Capture the cell that displays the provided text and extract its [X, Y] central coordinate. 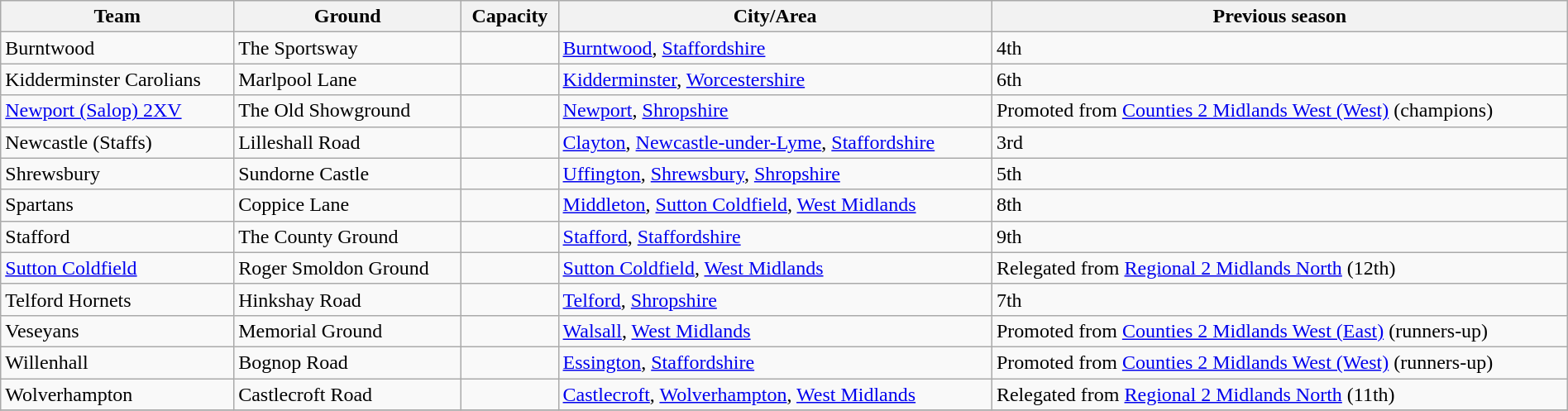
Ground [347, 17]
Team [117, 17]
Sundorne Castle [347, 174]
City/Area [775, 17]
Telford Hornets [117, 299]
Castlecroft Road [347, 394]
8th [1279, 205]
The County Ground [347, 237]
Uffington, Shrewsbury, Shropshire [775, 174]
Sutton Coldfield, West Midlands [775, 268]
Newport (Salop) 2XV [117, 111]
Willenhall [117, 362]
Hinkshay Road [347, 299]
Roger Smoldon Ground [347, 268]
Kidderminster Carolians [117, 79]
Telford, Shropshire [775, 299]
5th [1279, 174]
Shrewsbury [117, 174]
The Old Showground [347, 111]
Essington, Staffordshire [775, 362]
7th [1279, 299]
Promoted from Counties 2 Midlands West (East) (runners-up) [1279, 331]
6th [1279, 79]
Wolverhampton [117, 394]
Bognop Road [347, 362]
Coppice Lane [347, 205]
9th [1279, 237]
Walsall, West Midlands [775, 331]
Clayton, Newcastle-under-Lyme, Staffordshire [775, 142]
The Sportsway [347, 48]
4th [1279, 48]
Newport, Shropshire [775, 111]
Newcastle (Staffs) [117, 142]
Memorial Ground [347, 331]
Lilleshall Road [347, 142]
Sutton Coldfield [117, 268]
3rd [1279, 142]
Stafford, Staffordshire [775, 237]
Spartans [117, 205]
Burntwood [117, 48]
Burntwood, Staffordshire [775, 48]
Previous season [1279, 17]
Promoted from Counties 2 Midlands West (West) (runners-up) [1279, 362]
Relegated from Regional 2 Midlands North (11th) [1279, 394]
Stafford [117, 237]
Castlecroft, Wolverhampton, West Midlands [775, 394]
Promoted from Counties 2 Midlands West (West) (champions) [1279, 111]
Veseyans [117, 331]
Marlpool Lane [347, 79]
Capacity [509, 17]
Kidderminster, Worcestershire [775, 79]
Relegated from Regional 2 Midlands North (12th) [1279, 268]
Middleton, Sutton Coldfield, West Midlands [775, 205]
